For the text-containing cell, return its midpoint in [X, Y] coordinate format. 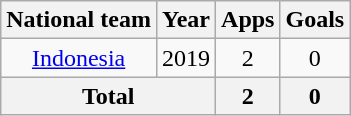
Goals [315, 20]
Year [186, 20]
Apps [248, 20]
Indonesia [79, 58]
Total [108, 96]
National team [79, 20]
2019 [186, 58]
